Detect which cell encompasses the target text, then output its [x, y] center coordinate. 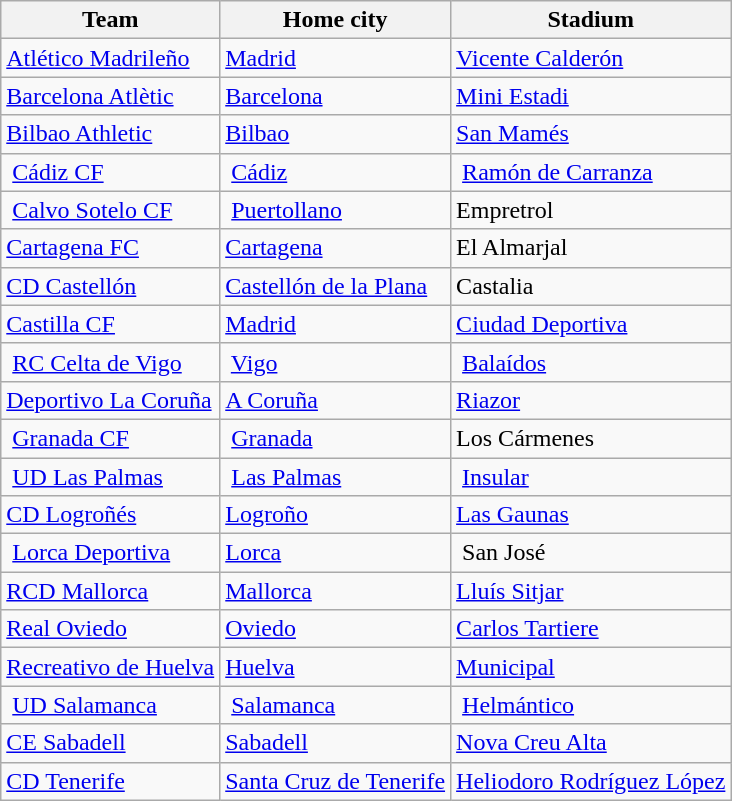
San Mamés [591, 134]
Cartagena [336, 248]
Salamanca [336, 705]
UD Salamanca [110, 705]
Lorca Deportiva [110, 553]
Helmántico [591, 705]
Real Oviedo [110, 629]
Nova Creu Alta [591, 743]
Lluís Sitjar [591, 591]
Mini Estadi [591, 96]
Huelva [336, 667]
CD Tenerife [110, 781]
Cartagena FC [110, 248]
Oviedo [336, 629]
Las Palmas [336, 477]
Cádiz [336, 172]
El Almarjal [591, 248]
Bilbao Athletic [110, 134]
Barcelona [336, 96]
Heliodoro Rodríguez López [591, 781]
Ramón de Carranza [591, 172]
Calvo Sotelo CF [110, 210]
Vigo [336, 362]
Atlético Madrileño [110, 58]
Castellón de la Plana [336, 286]
Barcelona Atlètic [110, 96]
Home city [336, 20]
Las Gaunas [591, 515]
Sabadell [336, 743]
Riazor [591, 400]
Empretrol [591, 210]
Stadium [591, 20]
Ciudad Deportiva [591, 324]
Santa Cruz de Tenerife [336, 781]
RCD Mallorca [110, 591]
RC Celta de Vigo [110, 362]
UD Las Palmas [110, 477]
Castalia [591, 286]
Deportivo La Coruña [110, 400]
Granada CF [110, 438]
Vicente Calderón [591, 58]
A Coruña [336, 400]
Castilla CF [110, 324]
Balaídos [591, 362]
Team [110, 20]
Puertollano [336, 210]
Lorca [336, 553]
Logroño [336, 515]
CD Logroñés [110, 515]
Municipal [591, 667]
CD Castellón [110, 286]
CE Sabadell [110, 743]
Cádiz CF [110, 172]
Mallorca [336, 591]
Carlos Tartiere [591, 629]
Recreativo de Huelva [110, 667]
Bilbao [336, 134]
Granada [336, 438]
Insular [591, 477]
San José [591, 553]
Los Cármenes [591, 438]
